Output the (X, Y) coordinate of the center of the cell containing the given text.  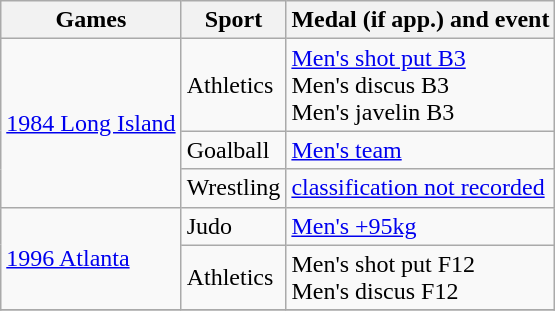
1984 Long Island (91, 123)
Goalball (234, 150)
Men's shot put B3Men's discus B3Men's javelin B3 (420, 85)
Medal (if app.) and event (420, 20)
Wrestling (234, 188)
Sport (234, 20)
Men's +95kg (420, 226)
Men's team (420, 150)
Games (91, 20)
Judo (234, 226)
classification not recorded (420, 188)
Men's shot put F12Men's discus F12 (420, 278)
1996 Atlanta (91, 258)
